Search for the cell housing the specified text and yield its (X, Y) center coordinate. 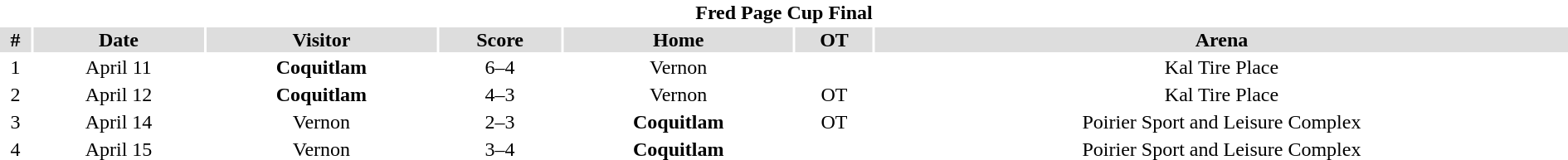
2 (15, 95)
3 (15, 122)
1 (15, 67)
# (15, 40)
Home (679, 40)
April 11 (119, 67)
Poirier Sport and Leisure Complex (1221, 122)
2–3 (500, 122)
Visitor (322, 40)
Date (119, 40)
Score (500, 40)
4–3 (500, 95)
Fred Page Cup Final (784, 12)
April 14 (119, 122)
April 12 (119, 95)
Arena (1221, 40)
6–4 (500, 67)
